From the cell containing the given text, extract its center point as (x, y) coordinate. 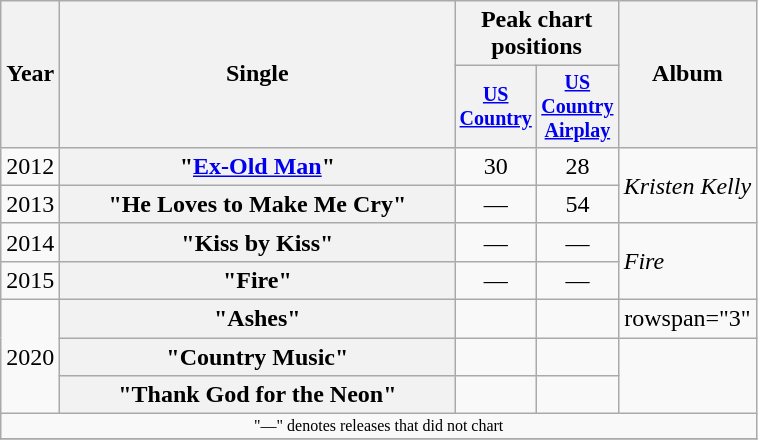
"Thank God for the Neon" (258, 395)
US Country Airplay (578, 106)
"Fire" (258, 280)
rowspan="3" (687, 319)
"—" denotes releases that did not chart (379, 426)
Album (687, 74)
Kristen Kelly (687, 185)
Peak chartpositions (536, 34)
Single (258, 74)
28 (578, 166)
2013 (30, 204)
2020 (30, 357)
"He Loves to Make Me Cry" (258, 204)
"Country Music" (258, 357)
"Ex-Old Man" (258, 166)
US Country (496, 106)
54 (578, 204)
"Kiss by Kiss" (258, 242)
Year (30, 74)
"Ashes" (258, 319)
2012 (30, 166)
2015 (30, 280)
2014 (30, 242)
30 (496, 166)
Fire (687, 261)
